For the text-containing cell, return its midpoint in (x, y) coordinate format. 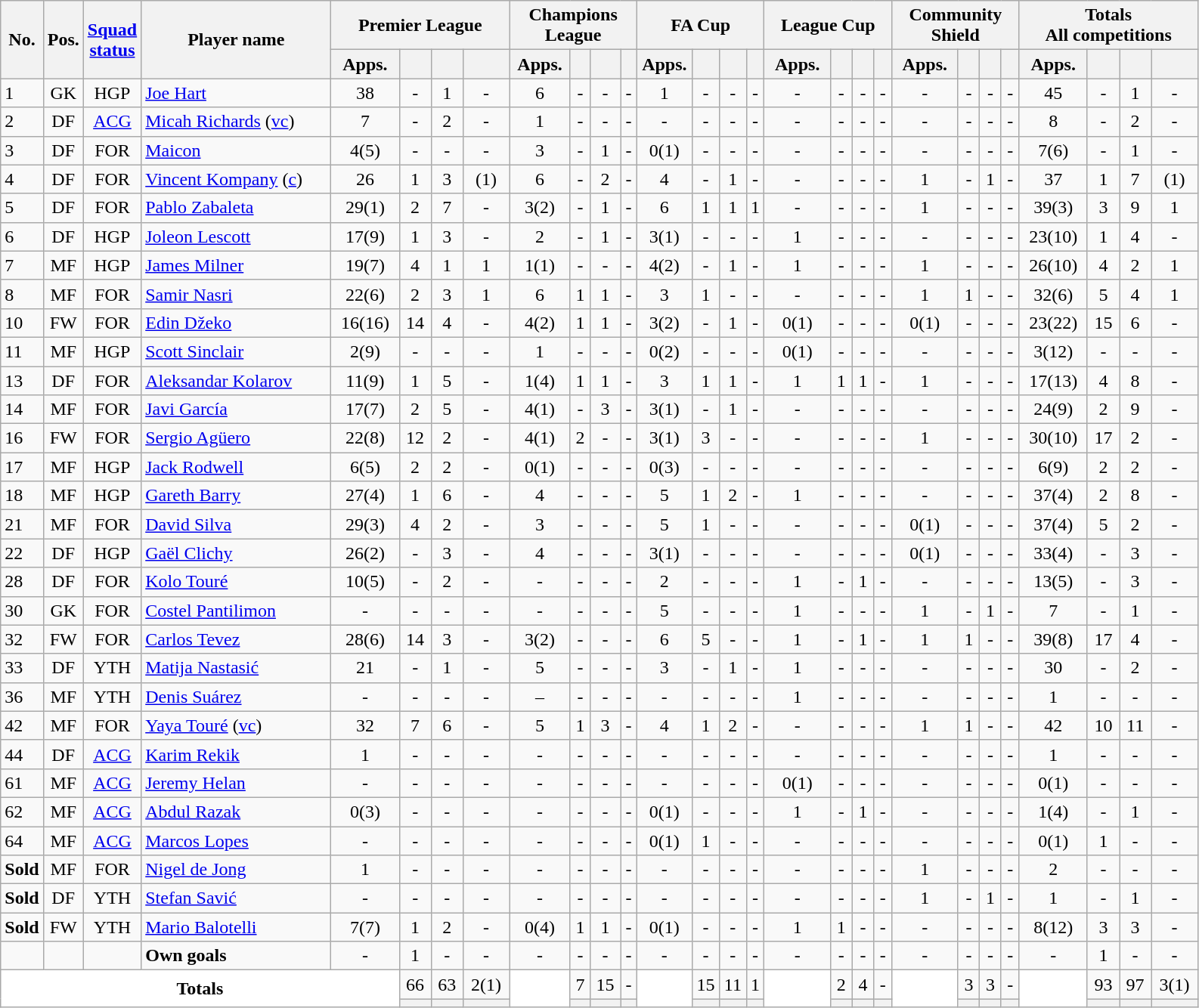
Marcos Lopes (236, 841)
24(9) (1053, 410)
4(5) (365, 150)
0(2) (664, 351)
93 (1103, 985)
CommunityShield (956, 26)
39(8) (1053, 639)
18 (22, 496)
James Milner (236, 265)
– (540, 697)
Player name (236, 39)
61 (22, 783)
66 (415, 985)
62 (22, 812)
David Silva (236, 524)
63 (447, 985)
26(2) (365, 553)
2(9) (365, 351)
3(12) (1053, 351)
22(6) (365, 294)
Javi García (236, 410)
TotalsAll competitions (1108, 26)
36 (22, 697)
29(1) (365, 208)
33(4) (1053, 553)
Samir Nasri (236, 294)
29(3) (365, 524)
Champions League (573, 26)
22(8) (365, 438)
26 (365, 179)
Costel Pantilimon (236, 611)
Joleon Lescott (236, 237)
17(9) (365, 237)
FA Cup (700, 26)
Scott Sinclair (236, 351)
23(10) (1053, 237)
Nigel de Jong (236, 870)
17(13) (1053, 380)
Edin Džeko (236, 323)
13 (22, 380)
2(1) (485, 985)
27(4) (365, 496)
97 (1135, 985)
No. (22, 39)
Squadstatus (112, 39)
10(5) (365, 582)
Premier League (420, 26)
Pos. (64, 39)
Kolo Touré (236, 582)
Karim Rekik (236, 754)
Mario Balotelli (236, 927)
39(3) (1053, 208)
11(9) (365, 380)
7(7) (365, 927)
Jeremy Helan (236, 783)
Abdul Razak (236, 812)
6(9) (1053, 467)
0(4) (540, 927)
64 (22, 841)
Totals (200, 988)
28 (22, 582)
19(7) (365, 265)
Matija Nastasić (236, 668)
28(6) (365, 639)
Own goals (236, 956)
16(16) (365, 323)
Vincent Kompany (c) (236, 179)
Stefan Savić (236, 898)
12 (415, 438)
1(1) (540, 265)
Micah Richards (vc) (236, 122)
8(12) (1053, 927)
Yaya Touré (vc) (236, 725)
17(7) (365, 410)
30(10) (1053, 438)
Aleksandar Kolarov (236, 380)
23(22) (1053, 323)
Gaël Clichy (236, 553)
Sergio Agüero (236, 438)
Denis Suárez (236, 697)
32(6) (1053, 294)
7(6) (1053, 150)
37 (1053, 179)
6(5) (365, 467)
Maicon (236, 150)
Joe Hart (236, 93)
38 (365, 93)
Gareth Barry (236, 496)
Jack Rodwell (236, 467)
26(10) (1053, 265)
Pablo Zabaleta (236, 208)
Carlos Tevez (236, 639)
League Cup (829, 26)
45 (1053, 93)
33 (22, 668)
44 (22, 754)
16 (22, 438)
22 (22, 553)
13(5) (1053, 582)
